Extract the (x, y) coordinate from the center of the cell holding the provided text.  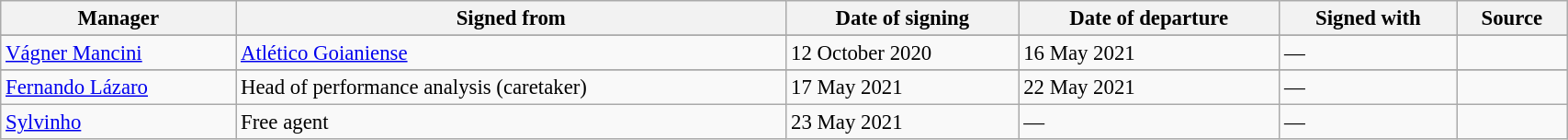
Atlético Goianiense (511, 53)
Vágner Mancini (118, 53)
Signed with (1369, 18)
Sylvinho (118, 122)
23 May 2021 (902, 122)
Date of signing (902, 18)
Signed from (511, 18)
Head of performance analysis (caretaker) (511, 87)
22 May 2021 (1149, 87)
Fernando Lázaro (118, 87)
Manager (118, 18)
17 May 2021 (902, 87)
16 May 2021 (1149, 53)
Source (1512, 18)
Free agent (511, 122)
12 October 2020 (902, 53)
Date of departure (1149, 18)
